Determine the [X, Y] coordinate at the center of the cell enclosing the given text.  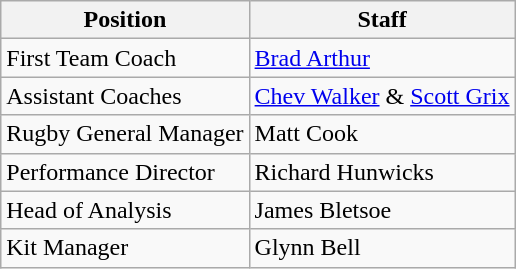
James Bletsoe [382, 210]
Staff [382, 20]
Richard Hunwicks [382, 172]
Rugby General Manager [125, 134]
Performance Director [125, 172]
Chev Walker & Scott Grix [382, 96]
Position [125, 20]
Brad Arthur [382, 58]
Kit Manager [125, 248]
Assistant Coaches [125, 96]
Matt Cook [382, 134]
First Team Coach [125, 58]
Head of Analysis [125, 210]
Glynn Bell [382, 248]
